For the text-containing cell, return its midpoint in [x, y] coordinate format. 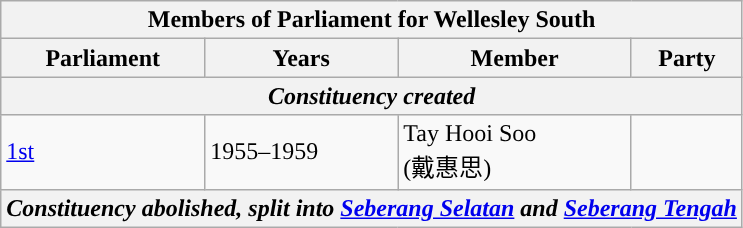
Members of Parliament for Wellesley South [372, 20]
1st [103, 152]
Years [302, 58]
Tay Hooi Soo (戴惠思) [515, 152]
Constituency abolished, split into Seberang Selatan and Seberang Tengah [372, 208]
Party [686, 58]
Member [515, 58]
1955–1959 [302, 152]
Constituency created [372, 96]
Parliament [103, 58]
